Scan for the cell matching the given text and deliver its (x, y) coordinate at center. 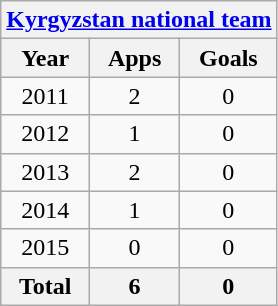
Year (46, 58)
6 (135, 286)
2013 (46, 172)
Kyrgyzstan national team (139, 20)
Total (46, 286)
Apps (135, 58)
2011 (46, 96)
2014 (46, 210)
Goals (229, 58)
2015 (46, 248)
2012 (46, 134)
